Capture the cell that displays the provided text and extract its [X, Y] central coordinate. 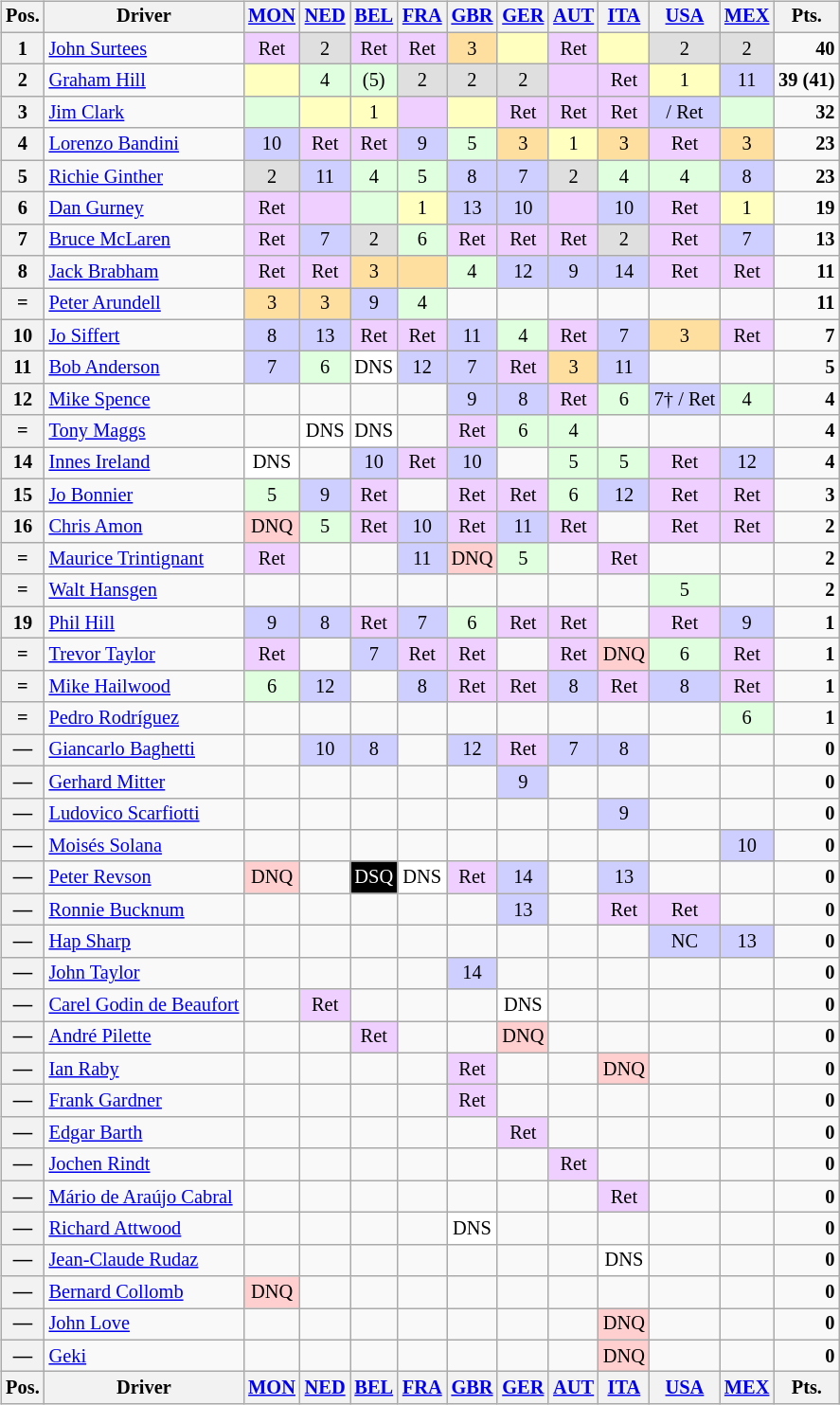
Peter Revson [144, 877]
32 [807, 113]
(5) [374, 81]
Chris Amon [144, 527]
DSQ [374, 877]
André Pilette [144, 1037]
NC [685, 942]
Ian Raby [144, 1069]
Ludovico Scarfiotti [144, 814]
Frank Gardner [144, 1101]
Jack Brabham [144, 272]
John Love [144, 1324]
Mário de Araújo Cabral [144, 1197]
Jochen Rindt [144, 1164]
Jo Bonnier [144, 495]
Gerhard Mitter [144, 782]
John Taylor [144, 973]
Hap Sharp [144, 942]
Peter Arundell [144, 304]
Bob Anderson [144, 368]
Jean-Claude Rudaz [144, 1260]
Lorenzo Bandini [144, 144]
Mike Spence [144, 400]
7† / Ret [685, 400]
Carel Godin de Beaufort [144, 1005]
Bruce McLaren [144, 240]
Geki [144, 1356]
Richard Attwood [144, 1229]
Dan Gurney [144, 208]
15 [23, 495]
Innes Ireland [144, 463]
16 [23, 527]
39 (41) [807, 81]
/ Ret [685, 113]
Jo Siffert [144, 335]
Moisés Solana [144, 846]
Edgar Barth [144, 1133]
Richie Ginther [144, 176]
Graham Hill [144, 81]
Jim Clark [144, 113]
Ronnie Bucknum [144, 910]
Tony Maggs [144, 431]
Pedro Rodríguez [144, 718]
Bernard Collomb [144, 1292]
Phil Hill [144, 622]
Giancarlo Baghetti [144, 750]
Walt Hansgen [144, 590]
40 [807, 48]
Maurice Trintignant [144, 559]
Mike Hailwood [144, 686]
John Surtees [144, 48]
Trevor Taylor [144, 655]
